Find where the given text appears and provide that cell's center as (x, y) coordinate. 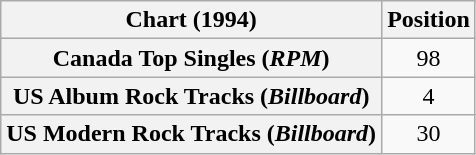
US Album Rock Tracks (Billboard) (192, 96)
98 (429, 58)
Canada Top Singles (RPM) (192, 58)
30 (429, 134)
Position (429, 20)
US Modern Rock Tracks (Billboard) (192, 134)
Chart (1994) (192, 20)
4 (429, 96)
